Detect which cell encompasses the target text, then output its (x, y) center coordinate. 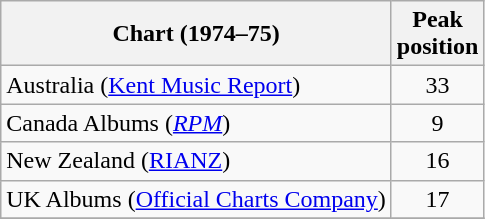
17 (437, 199)
Peakposition (437, 34)
Australia (Kent Music Report) (196, 85)
New Zealand (RIANZ) (196, 161)
Chart (1974–75) (196, 34)
UK Albums (Official Charts Company) (196, 199)
33 (437, 85)
16 (437, 161)
9 (437, 123)
Canada Albums (RPM) (196, 123)
